Extract the (X, Y) coordinate from the center of the cell holding the provided text.  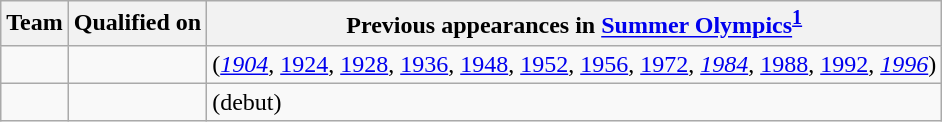
Team (35, 24)
(1904, 1924, 1928, 1936, 1948, 1952, 1956, 1972, 1984, 1988, 1992, 1996) (574, 64)
Previous appearances in Summer Olympics1 (574, 24)
(debut) (574, 102)
Qualified on (137, 24)
